Output the [x, y] coordinate of the center of the cell containing the given text.  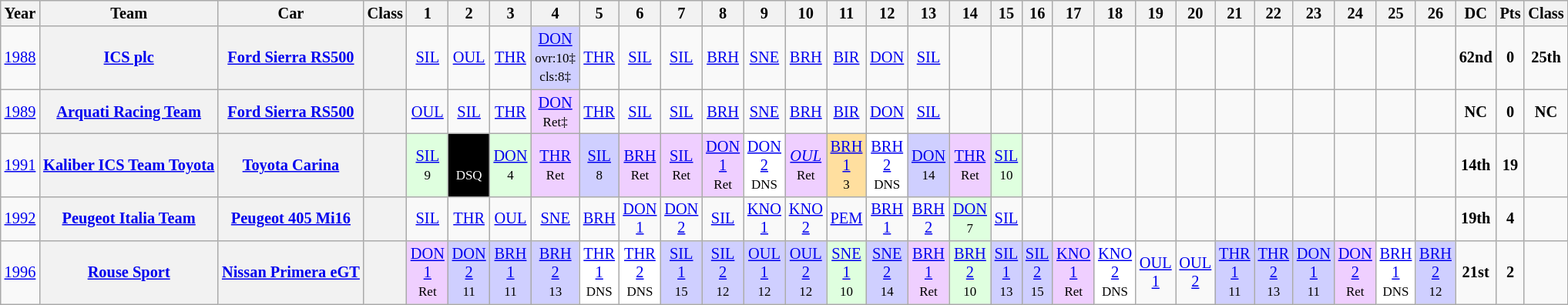
14th [1476, 165]
SIL115 [681, 273]
BRH2 [928, 219]
Peugeot 405 Mi16 [291, 219]
THR1DNS [599, 273]
SIL9 [428, 165]
6 [640, 13]
DON14 [928, 165]
17 [1073, 13]
Toyota Carina [291, 165]
DON2 [681, 219]
SIL215 [1037, 273]
THR213 [1274, 273]
1 [428, 13]
Car [291, 13]
BRH1Ret [928, 273]
BRH111 [511, 273]
Year [20, 13]
DON1 [640, 219]
Pts [1510, 13]
15 [1006, 13]
BRH212 [1435, 273]
11 [847, 13]
DON111 [1314, 273]
Rouse Sport [129, 273]
PEM [847, 219]
BRH2DNS [887, 165]
SIL212 [723, 273]
BRH210 [970, 273]
1991 [20, 165]
12 [887, 13]
DON2Ret [1355, 273]
10 [806, 13]
DSQ [469, 165]
KNO1Ret [1073, 273]
Peugeot Italia Team [129, 219]
BRHRet [640, 165]
14 [970, 13]
OUL1 [1156, 273]
SIL8 [599, 165]
OUL212 [806, 273]
DON211 [469, 273]
Arquati Racing Team [129, 112]
25 [1396, 13]
21st [1476, 273]
7 [681, 13]
KNO2DNS [1115, 273]
KNO2 [806, 219]
THR111 [1234, 273]
1992 [20, 219]
22 [1274, 13]
OULRet [806, 165]
KNO1 [764, 219]
19th [1476, 219]
62nd [1476, 58]
20 [1196, 13]
SIL113 [1006, 273]
Nissan Primera eGT [291, 273]
BRH13 [847, 165]
DON7 [970, 219]
1989 [20, 112]
1988 [20, 58]
DONRet‡ [555, 112]
ICS plc [129, 58]
8 [723, 13]
DON4 [511, 165]
18 [1115, 13]
BRH1DNS [1396, 273]
Kaliber ICS Team Toyota [129, 165]
OUL2 [1196, 273]
BRH213 [555, 273]
24 [1355, 13]
DC [1476, 13]
SNE214 [887, 273]
26 [1435, 13]
BRH1 [887, 219]
SIL10 [1006, 165]
OUL112 [764, 273]
16 [1037, 13]
25th [1546, 58]
3 [511, 13]
23 [1314, 13]
5 [599, 13]
DON2DNS [764, 165]
9 [764, 13]
21 [1234, 13]
THR2DNS [640, 273]
DONovr:10‡cls:8‡ [555, 58]
13 [928, 13]
SILRet [681, 165]
1996 [20, 273]
SNE110 [847, 273]
Team [129, 13]
